From the cell containing the given text, extract its center point as (x, y) coordinate. 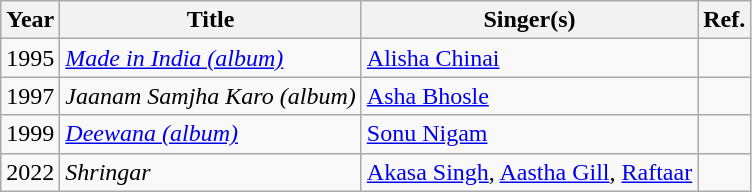
Akasa Singh, Aastha Gill, Raftaar (529, 172)
1995 (30, 58)
1997 (30, 96)
Made in India (album) (211, 58)
Alisha Chinai (529, 58)
Shringar (211, 172)
Year (30, 20)
2022 (30, 172)
Jaanam Samjha Karo (album) (211, 96)
Asha Bhosle (529, 96)
Deewana (album) (211, 134)
Sonu Nigam (529, 134)
1999 (30, 134)
Title (211, 20)
Ref. (724, 20)
Singer(s) (529, 20)
